From the cell containing the given text, extract its center point as (X, Y) coordinate. 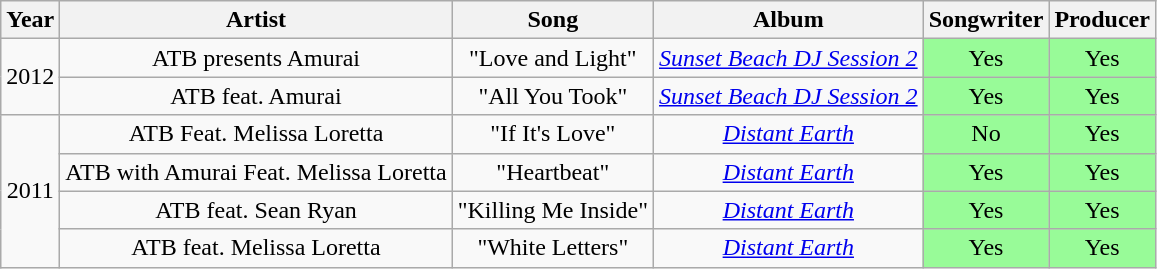
ATB feat. Melissa Loretta (256, 248)
"Heartbeat" (552, 172)
"Killing Me Inside" (552, 210)
ATB feat. Sean Ryan (256, 210)
Producer (1102, 20)
No (986, 134)
"Love and Light" (552, 58)
Year (30, 20)
Songwriter (986, 20)
ATB feat. Amurai (256, 96)
ATB with Amurai Feat. Melissa Loretta (256, 172)
"All You Took" (552, 96)
ATB Feat. Melissa Loretta (256, 134)
Song (552, 20)
"If It's Love" (552, 134)
Album (788, 20)
Artist (256, 20)
"White Letters" (552, 248)
2011 (30, 191)
ATB presents Amurai (256, 58)
2012 (30, 77)
